Identify which cell holds the provided text, then report its [X, Y] central coordinate. 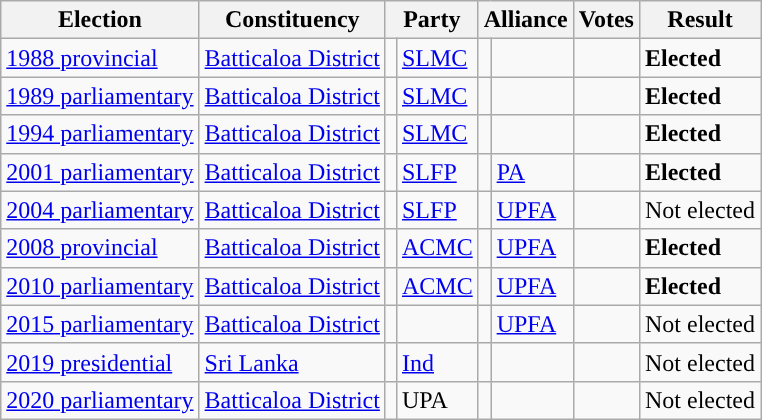
Result [700, 20]
PA [532, 172]
Ind [437, 362]
Votes [606, 20]
2020 parliamentary [100, 400]
2008 provincial [100, 248]
2004 parliamentary [100, 210]
Constituency [292, 20]
UPA [437, 400]
2010 parliamentary [100, 286]
1994 parliamentary [100, 134]
Party [432, 20]
Sri Lanka [292, 362]
2019 presidential [100, 362]
Election [100, 20]
2015 parliamentary [100, 324]
2001 parliamentary [100, 172]
1988 provincial [100, 58]
Alliance [526, 20]
1989 parliamentary [100, 96]
